For the text-containing cell, return its midpoint in [x, y] coordinate format. 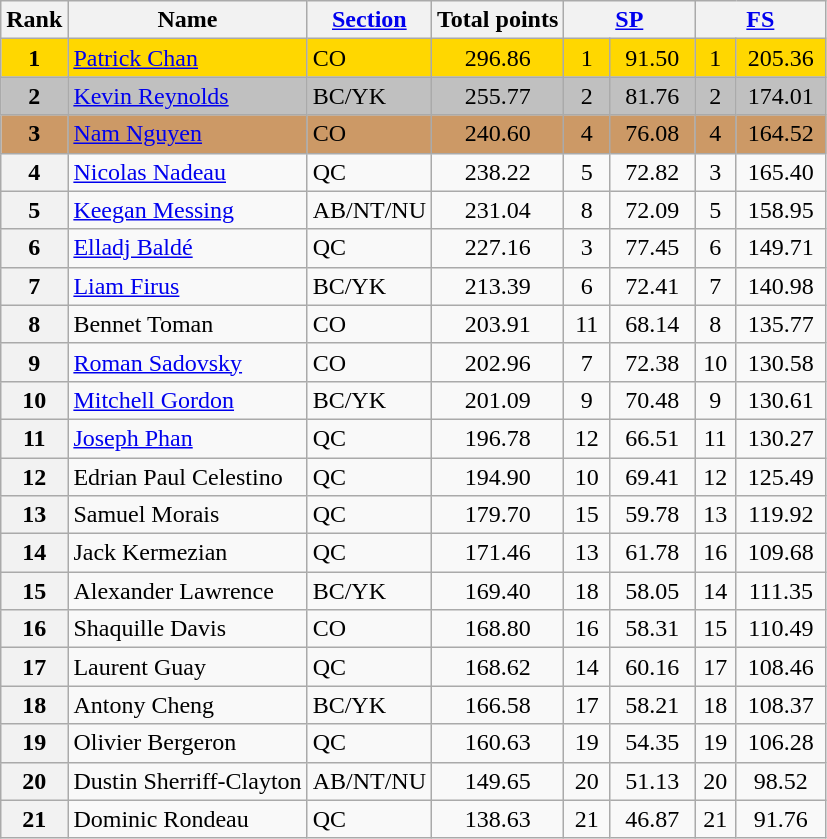
46.87 [652, 819]
238.22 [498, 172]
Jack Kermezian [188, 553]
Elladj Baldé [188, 248]
149.71 [781, 248]
203.91 [498, 324]
130.58 [781, 362]
130.27 [781, 438]
296.86 [498, 58]
Shaquille Davis [188, 629]
171.46 [498, 553]
201.09 [498, 400]
158.95 [781, 210]
160.63 [498, 743]
108.46 [781, 667]
FS [760, 20]
213.39 [498, 286]
Olivier Bergeron [188, 743]
Dustin Sherriff-Clayton [188, 781]
Name [188, 20]
72.09 [652, 210]
91.76 [781, 819]
69.41 [652, 477]
194.90 [498, 477]
Rank [34, 20]
140.98 [781, 286]
106.28 [781, 743]
Nicolas Nadeau [188, 172]
Bennet Toman [188, 324]
165.40 [781, 172]
98.52 [781, 781]
SP [630, 20]
Edrian Paul Celestino [188, 477]
54.35 [652, 743]
Joseph Phan [188, 438]
109.68 [781, 553]
77.45 [652, 248]
70.48 [652, 400]
58.05 [652, 591]
110.49 [781, 629]
149.65 [498, 781]
202.96 [498, 362]
205.36 [781, 58]
231.04 [498, 210]
Keegan Messing [188, 210]
255.77 [498, 96]
168.62 [498, 667]
Section [369, 20]
196.78 [498, 438]
169.40 [498, 591]
179.70 [498, 515]
Patrick Chan [188, 58]
227.16 [498, 248]
125.49 [781, 477]
66.51 [652, 438]
76.08 [652, 134]
60.16 [652, 667]
Total points [498, 20]
168.80 [498, 629]
Alexander Lawrence [188, 591]
72.38 [652, 362]
Liam Firus [188, 286]
111.35 [781, 591]
72.41 [652, 286]
166.58 [498, 705]
Antony Cheng [188, 705]
135.77 [781, 324]
119.92 [781, 515]
164.52 [781, 134]
138.63 [498, 819]
Roman Sadovsky [188, 362]
Dominic Rondeau [188, 819]
130.61 [781, 400]
Samuel Morais [188, 515]
240.60 [498, 134]
81.76 [652, 96]
59.78 [652, 515]
61.78 [652, 553]
68.14 [652, 324]
Kevin Reynolds [188, 96]
Mitchell Gordon [188, 400]
108.37 [781, 705]
58.21 [652, 705]
Nam Nguyen [188, 134]
174.01 [781, 96]
91.50 [652, 58]
51.13 [652, 781]
72.82 [652, 172]
Laurent Guay [188, 667]
58.31 [652, 629]
